Return (X, Y) of the center of cell containing provided text 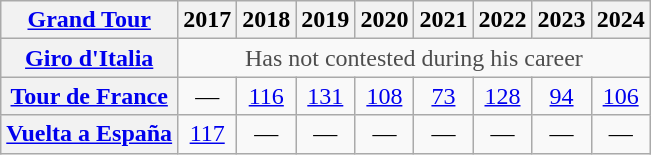
2023 (562, 20)
2022 (502, 20)
2018 (266, 20)
117 (208, 134)
Vuelta a España (90, 134)
94 (562, 96)
106 (620, 96)
Tour de France (90, 96)
2020 (384, 20)
2017 (208, 20)
Giro d'Italia (90, 58)
131 (326, 96)
128 (502, 96)
108 (384, 96)
Grand Tour (90, 20)
2021 (444, 20)
2019 (326, 20)
116 (266, 96)
Has not contested during his career (414, 58)
2024 (620, 20)
73 (444, 96)
